Determine the [x, y] coordinate at the center of the cell enclosing the given text.  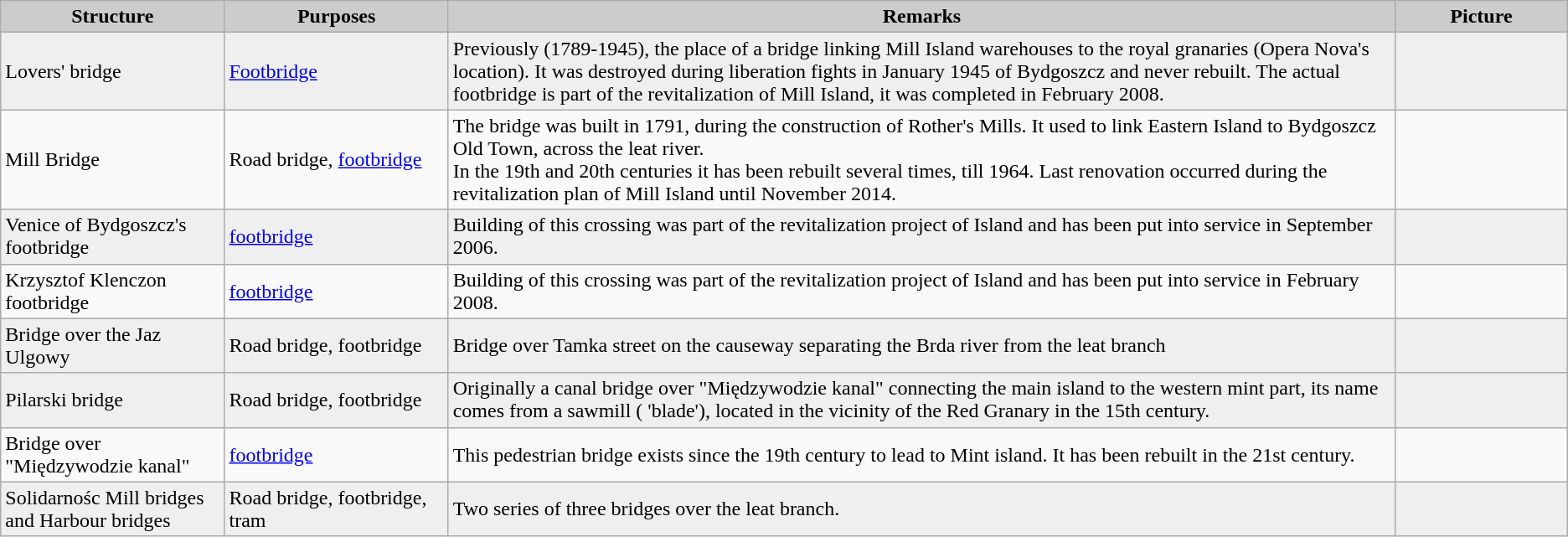
Two series of three bridges over the leat branch. [921, 509]
Lovers' bridge [112, 71]
Remarks [921, 17]
Bridge over the Jaz Ulgowy [112, 345]
Structure [112, 17]
Road bridge, footbridge, tram [337, 509]
Bridge over "Międzywodzie kanal" [112, 454]
Picture [1482, 17]
Venice of Bydgoszcz's footbridge [112, 236]
Building of this crossing was part of the revitalization project of Island and has been put into service in September 2006. [921, 236]
Purposes [337, 17]
Bridge over Tamka street on the causeway separating the Brda river from the leat branch [921, 345]
Pilarski bridge [112, 400]
Building of this crossing was part of the revitalization project of Island and has been put into service in February 2008. [921, 292]
This pedestrian bridge exists since the 19th century to lead to Mint island. It has been rebuilt in the 21st century. [921, 454]
Solidarnośc Mill bridges and Harbour bridges [112, 509]
Mill Bridge [112, 159]
Krzysztof Klenczon footbridge [112, 292]
Footbridge [337, 71]
